Output the (x, y) coordinate of the center of the cell containing the given text.  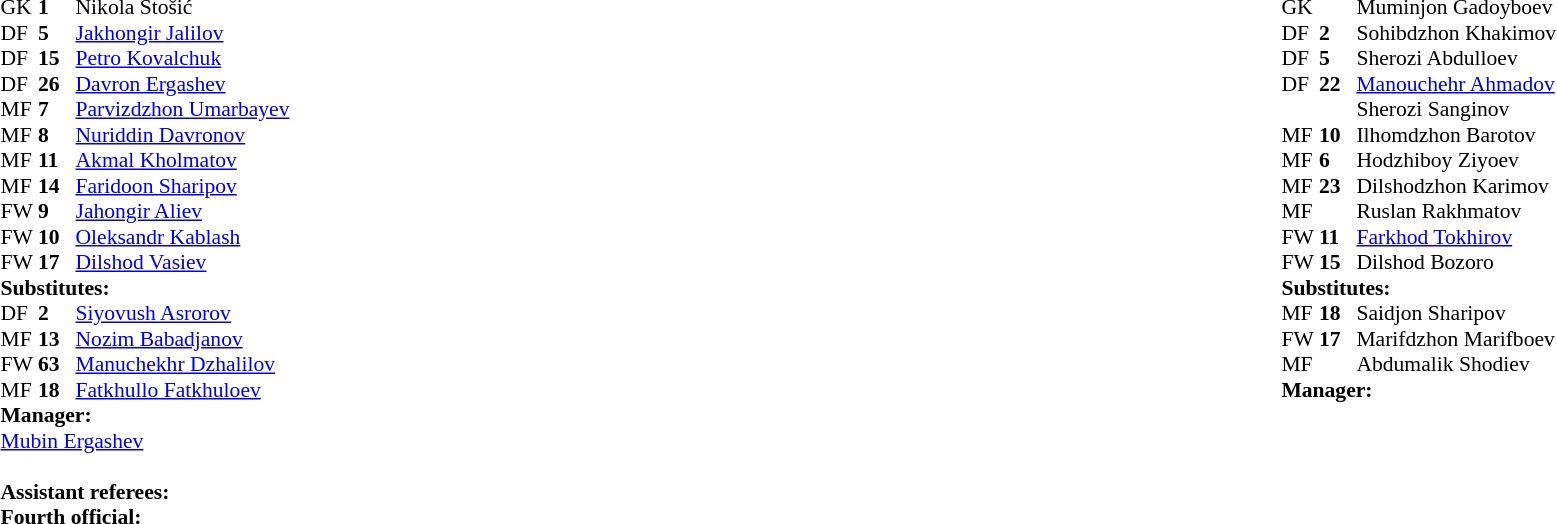
Oleksandr Kablash (183, 237)
Siyovush Asrorov (183, 313)
Hodzhiboy Ziyoev (1456, 161)
Ilhomdzhon Barotov (1456, 135)
Dilshodzhon Karimov (1456, 186)
8 (57, 135)
Davron Ergashev (183, 84)
9 (57, 211)
14 (57, 186)
Manouchehr Ahmadov (1456, 84)
Parvizdzhon Umarbayev (183, 109)
Marifdzhon Marifboev (1456, 339)
Saidjon Sharipov (1456, 313)
Jahongir Aliev (183, 211)
22 (1338, 84)
63 (57, 365)
Sohibdzhon Khakimov (1456, 33)
Farkhod Tokhirov (1456, 237)
Akmal Kholmatov (183, 161)
Nozim Babadjanov (183, 339)
6 (1338, 161)
Faridoon Sharipov (183, 186)
13 (57, 339)
Fatkhullo Fatkhuloev (183, 390)
Petro Kovalchuk (183, 59)
Ruslan Rakhmatov (1456, 211)
Dilshod Bozoro (1456, 263)
Dilshod Vasiev (183, 263)
23 (1338, 186)
26 (57, 84)
Manuchekhr Dzhalilov (183, 365)
Nuriddin Davronov (183, 135)
Abdumalik Shodiev (1456, 365)
7 (57, 109)
Jakhongir Jalilov (183, 33)
Sherozi Sanginov (1456, 109)
Sherozi Abdulloev (1456, 59)
